Determine the (x, y) coordinate at the center of the cell enclosing the given text.  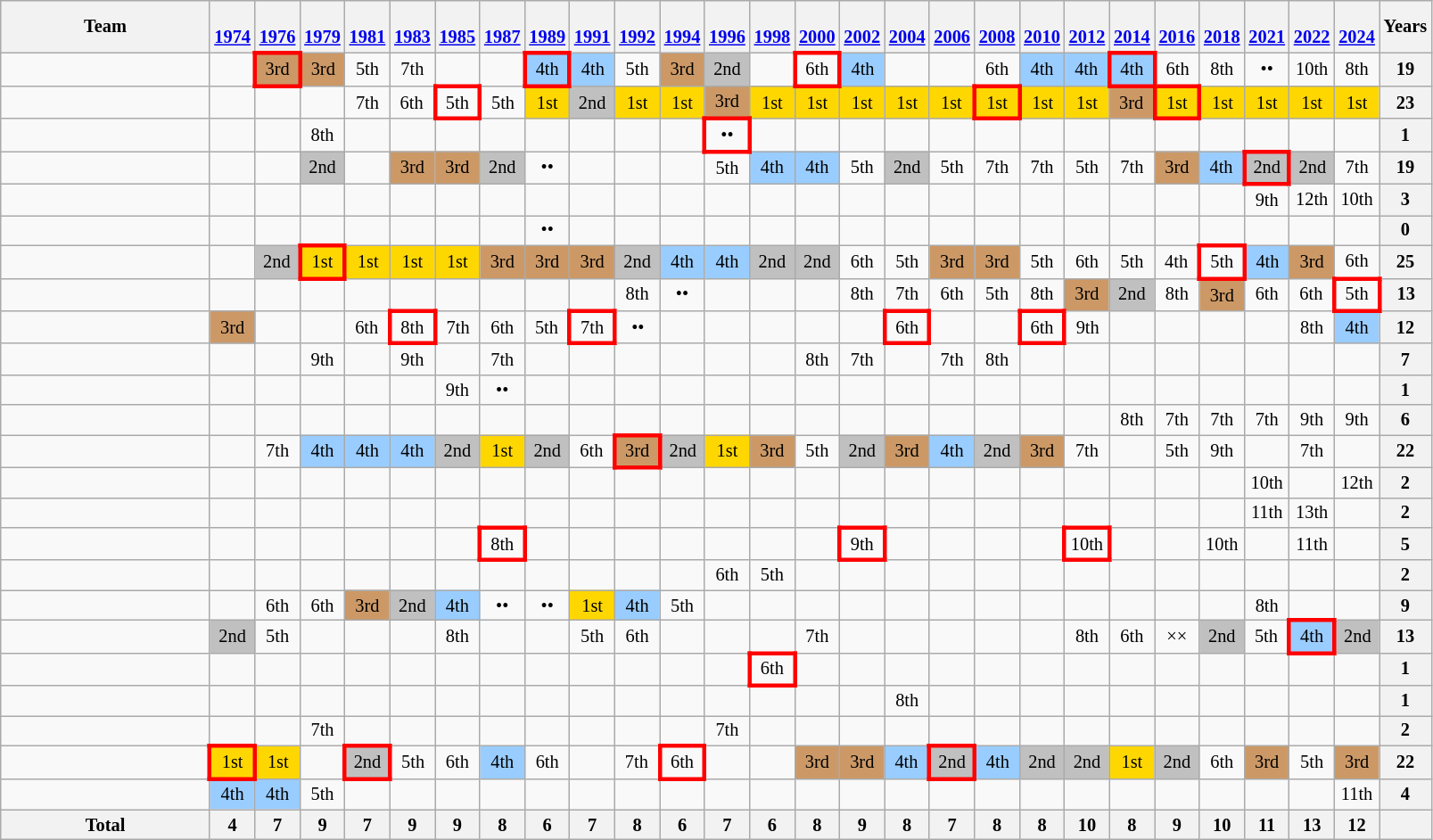
13th (1312, 513)
1983 (412, 27)
1994 (682, 27)
2000 (817, 27)
1976 (277, 27)
2006 (951, 27)
2021 (1266, 27)
2022 (1312, 27)
2004 (907, 27)
2016 (1177, 27)
5 (1405, 544)
2024 (1356, 27)
Total (105, 825)
1974 (232, 27)
2002 (862, 27)
3 (1405, 200)
Years (1405, 27)
1985 (457, 27)
25 (1405, 262)
11 (1266, 825)
2008 (997, 27)
2012 (1087, 27)
×× (1177, 637)
2010 (1042, 27)
1991 (592, 27)
1989 (547, 27)
2018 (1222, 27)
23 (1405, 102)
Team (105, 27)
0 (1405, 230)
1979 (322, 27)
2014 (1132, 27)
1981 (367, 27)
1998 (772, 27)
1992 (637, 27)
1987 (502, 27)
1996 (727, 27)
